Output the [X, Y] coordinate of the center of the cell containing the given text.  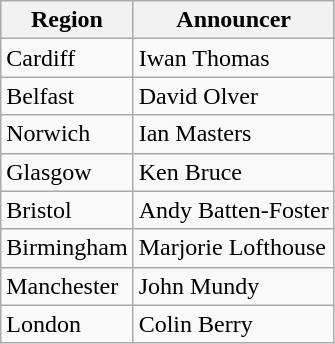
John Mundy [234, 286]
Cardiff [67, 58]
Birmingham [67, 248]
Glasgow [67, 172]
Ken Bruce [234, 172]
Ian Masters [234, 134]
Andy Batten-Foster [234, 210]
Announcer [234, 20]
Bristol [67, 210]
Region [67, 20]
Manchester [67, 286]
Norwich [67, 134]
Iwan Thomas [234, 58]
David Olver [234, 96]
Belfast [67, 96]
Marjorie Lofthouse [234, 248]
London [67, 324]
Colin Berry [234, 324]
